Pinpoint the cell where the given text exists, returning its (X, Y) midpoint coordinate. 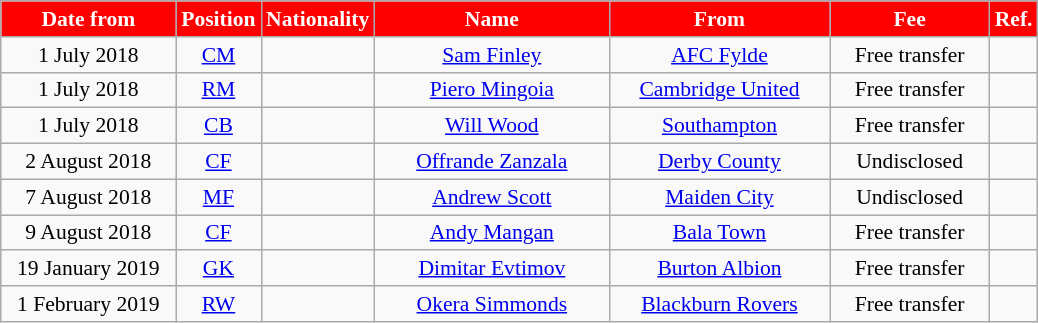
Derby County (719, 162)
Dimitar Evtimov (492, 269)
Will Wood (492, 126)
19 January 2019 (88, 269)
Piero Mingoia (492, 90)
RW (218, 304)
Position (218, 19)
CM (218, 55)
Okera Simmonds (492, 304)
Sam Finley (492, 55)
Andy Mangan (492, 233)
9 August 2018 (88, 233)
Ref. (1014, 19)
Andrew Scott (492, 197)
Maiden City (719, 197)
RM (218, 90)
GK (218, 269)
Fee (910, 19)
2 August 2018 (88, 162)
Nationality (318, 19)
Burton Albion (719, 269)
Cambridge United (719, 90)
Bala Town (719, 233)
AFC Fylde (719, 55)
Blackburn Rovers (719, 304)
From (719, 19)
Southampton (719, 126)
Offrande Zanzala (492, 162)
MF (218, 197)
CB (218, 126)
Name (492, 19)
7 August 2018 (88, 197)
Date from (88, 19)
1 February 2019 (88, 304)
